Capture the cell that displays the provided text and extract its (x, y) central coordinate. 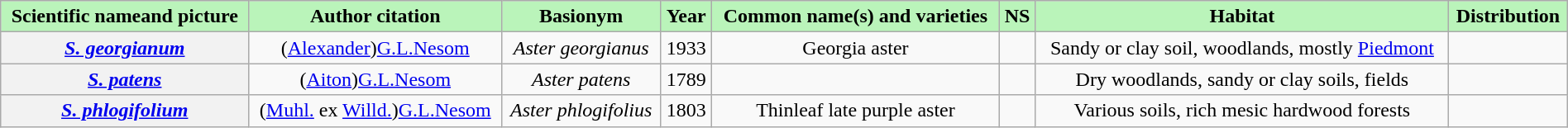
1803 (686, 111)
Thinleaf late purple aster (855, 111)
Dry woodlands, sandy or clay soils, fields (1242, 79)
Author citation (375, 17)
(Aiton)G.L.Nesom (375, 79)
NS (1017, 17)
1933 (686, 48)
(Alexander)G.L.Nesom (375, 48)
Georgia aster (855, 48)
Common name(s) and varieties (855, 17)
Distribution (1508, 17)
Aster patens (581, 79)
S. georgianum (125, 48)
Aster phlogifolius (581, 111)
Various soils, rich mesic hardwood forests (1242, 111)
Scientific nameand picture (125, 17)
(Muhl. ex Willd.)G.L.Nesom (375, 111)
Basionym (581, 17)
Habitat (1242, 17)
S. phlogifolium (125, 111)
1789 (686, 79)
Year (686, 17)
S. patens (125, 79)
Sandy or clay soil, woodlands, mostly Piedmont (1242, 48)
Aster georgianus (581, 48)
